Locate the cell with the specified text and output its [x, y] center coordinate. 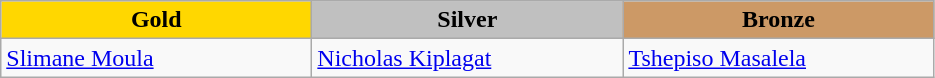
Bronze [778, 20]
Silver [468, 20]
Tshepiso Masalela [778, 58]
Slimane Moula [156, 58]
Gold [156, 20]
Nicholas Kiplagat [468, 58]
